Search for the cell housing the specified text and yield its (x, y) center coordinate. 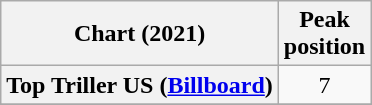
Chart (2021) (140, 34)
Top Triller US (Billboard) (140, 85)
Peakposition (324, 34)
7 (324, 85)
